Return [X, Y] of the center of cell containing provided text 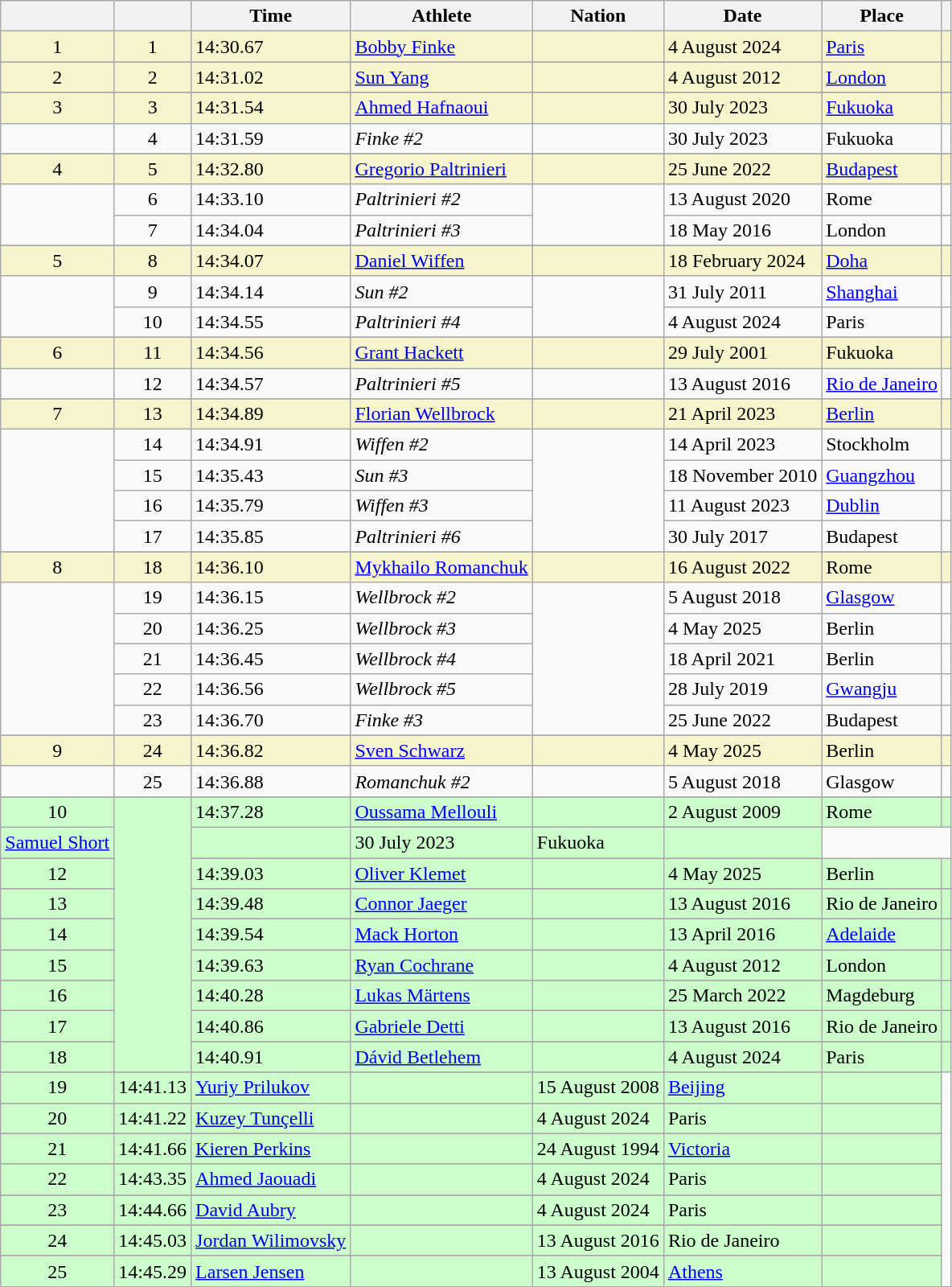
14:44.66 [153, 1210]
14:36.15 [271, 598]
Wellbrock #3 [441, 628]
Athens [742, 1271]
13 April 2016 [742, 935]
2 August 2009 [742, 812]
Doha [882, 261]
Finke #3 [441, 720]
Connor Jaeger [441, 904]
14:35.43 [271, 475]
Wellbrock #2 [441, 598]
18 November 2010 [742, 475]
13 August 2004 [598, 1271]
Wellbrock #5 [441, 689]
Beijing [742, 1088]
18 May 2016 [742, 230]
14:41.66 [153, 1149]
14:31.54 [271, 108]
14:36.25 [271, 628]
Wellbrock #4 [441, 659]
14:45.29 [153, 1271]
18 April 2021 [742, 659]
Time [271, 16]
24 August 1994 [598, 1149]
Bobby Finke [441, 47]
Sven Schwarz [441, 750]
Sun #2 [441, 291]
Gabriele Detti [441, 1026]
16 August 2022 [742, 567]
14:34.14 [271, 291]
18 February 2024 [742, 261]
14:36.10 [271, 567]
14:45.03 [153, 1240]
14:34.91 [271, 445]
Paltrinieri #2 [441, 199]
Dublin [882, 506]
Lukas Märtens [441, 996]
31 July 2011 [742, 291]
Sun Yang [441, 77]
14:36.70 [271, 720]
11 August 2023 [742, 506]
28 July 2019 [742, 689]
Sun #3 [441, 475]
Grant Hackett [441, 352]
Magdeburg [882, 996]
Oussama Mellouli [441, 812]
Ahmed Hafnaoui [441, 108]
15 August 2008 [598, 1088]
14:34.55 [271, 322]
14:37.28 [271, 812]
14 April 2023 [742, 445]
14:39.54 [271, 935]
Daniel Wiffen [441, 261]
14:36.82 [271, 750]
14:36.45 [271, 659]
Place [882, 16]
14:34.89 [271, 414]
Larsen Jensen [271, 1271]
Oliver Klemet [441, 873]
Samuel Short [58, 842]
Paltrinieri #6 [441, 537]
25 March 2022 [742, 996]
14:39.03 [271, 873]
Paltrinieri #3 [441, 230]
14:39.63 [271, 965]
Stockholm [882, 445]
Jordan Wilimovsky [271, 1240]
Adelaide [882, 935]
29 July 2001 [742, 352]
Shanghai [882, 291]
Ryan Cochrane [441, 965]
Yuriy Prilukov [271, 1088]
Romanchuk #2 [441, 781]
Date [742, 16]
Florian Wellbrock [441, 414]
Guangzhou [882, 475]
Kuzey Tunçelli [271, 1118]
14:43.35 [153, 1179]
14:32.80 [271, 169]
Finke #2 [441, 138]
14:40.86 [271, 1026]
14:36.56 [271, 689]
13 August 2020 [742, 199]
14:40.28 [271, 996]
14:40.91 [271, 1057]
Wiffen #2 [441, 445]
Paltrinieri #4 [441, 322]
Victoria [742, 1149]
Gregorio Paltrinieri [441, 169]
14:34.56 [271, 352]
30 July 2017 [742, 537]
21 April 2023 [742, 414]
14:41.13 [153, 1088]
14:39.48 [271, 904]
14:30.67 [271, 47]
Athlete [441, 16]
Ahmed Jaouadi [271, 1179]
David Aubry [271, 1210]
Nation [598, 16]
Kieren Perkins [271, 1149]
14:35.85 [271, 537]
14:31.59 [271, 138]
14:34.04 [271, 230]
Dávid Betlehem [441, 1057]
Mykhailo Romanchuk [441, 567]
Mack Horton [441, 935]
14:36.88 [271, 781]
14:33.10 [271, 199]
Wiffen #3 [441, 506]
14:31.02 [271, 77]
14:35.79 [271, 506]
Paltrinieri #5 [441, 384]
11 [153, 352]
14:34.07 [271, 261]
14:34.57 [271, 384]
14:41.22 [153, 1118]
Gwangju [882, 689]
